From the cell containing the given text, extract its center point as [X, Y] coordinate. 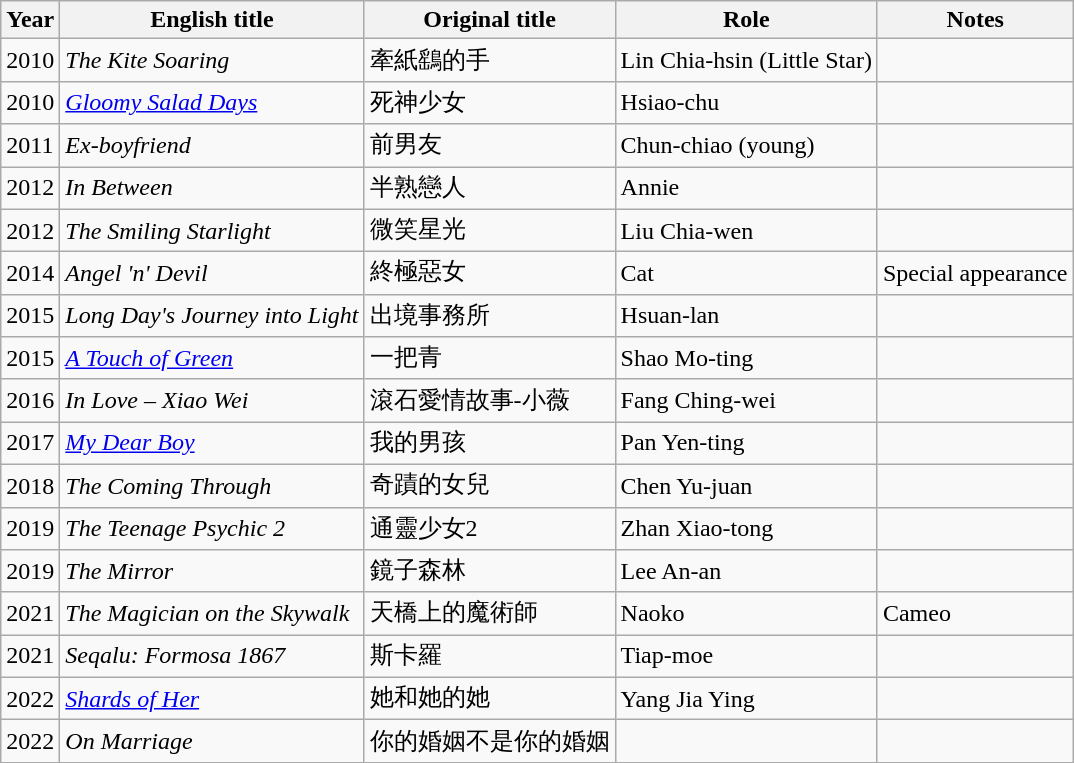
Lee An-an [746, 572]
Liu Chia-wen [746, 230]
2014 [30, 274]
Yang Jia Ying [746, 698]
The Teenage Psychic 2 [212, 528]
2017 [30, 444]
Shards of Her [212, 698]
一把青 [490, 358]
前男友 [490, 146]
The Mirror [212, 572]
Hsuan-lan [746, 316]
Special appearance [975, 274]
出境事務所 [490, 316]
她和她的她 [490, 698]
Ex-boyfriend [212, 146]
Shao Mo-ting [746, 358]
Annie [746, 188]
2018 [30, 486]
滾石愛情故事-小薇 [490, 400]
Tiap-moe [746, 656]
Cat [746, 274]
你的婚姻不是你的婚姻 [490, 742]
A Touch of Green [212, 358]
The Kite Soaring [212, 60]
通靈少女2 [490, 528]
Chun-chiao (young) [746, 146]
Cameo [975, 614]
The Smiling Starlight [212, 230]
Year [30, 20]
English title [212, 20]
The Magician on the Skywalk [212, 614]
Original title [490, 20]
奇蹟的女兒 [490, 486]
Naoko [746, 614]
終極惡女 [490, 274]
Notes [975, 20]
Lin Chia-hsin (Little Star) [746, 60]
On Marriage [212, 742]
My Dear Boy [212, 444]
Chen Yu-juan [746, 486]
牽紙鷂的手 [490, 60]
In Love – Xiao Wei [212, 400]
我的男孩 [490, 444]
斯卡羅 [490, 656]
The Coming Through [212, 486]
Fang Ching-wei [746, 400]
Zhan Xiao-tong [746, 528]
鏡子森林 [490, 572]
In Between [212, 188]
Gloomy Salad Days [212, 102]
Hsiao-chu [746, 102]
死神少女 [490, 102]
半熟戀人 [490, 188]
微笑星光 [490, 230]
Long Day's Journey into Light [212, 316]
Angel 'n' Devil [212, 274]
天橋上的魔術師 [490, 614]
Pan Yen-ting [746, 444]
Role [746, 20]
2011 [30, 146]
2016 [30, 400]
Seqalu: Formosa 1867 [212, 656]
